Identify which cell holds the provided text, then report its [x, y] central coordinate. 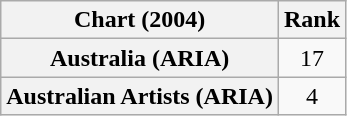
Rank [312, 20]
Chart (2004) [140, 20]
17 [312, 58]
Australia (ARIA) [140, 58]
Australian Artists (ARIA) [140, 96]
4 [312, 96]
